Search for the cell housing the specified text and yield its (x, y) center coordinate. 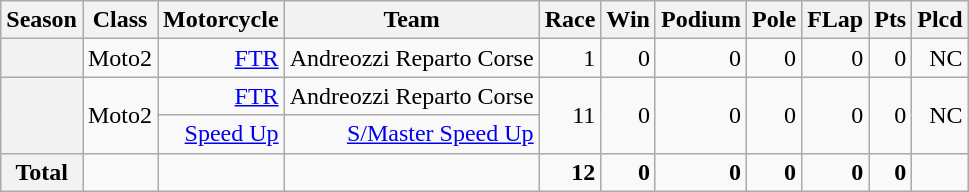
1 (570, 58)
Season (42, 20)
Podium (700, 20)
Win (628, 20)
Total (42, 172)
Class (120, 20)
Race (570, 20)
12 (570, 172)
FLap (836, 20)
Motorcycle (222, 20)
Pts (890, 20)
Pole (774, 20)
11 (570, 115)
Team (412, 20)
Plcd (940, 20)
S/Master Speed Up (412, 134)
Speed Up (222, 134)
